Search for the cell housing the specified text and yield its [X, Y] center coordinate. 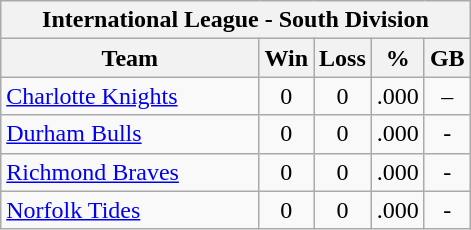
Team [130, 58]
Win [286, 58]
Norfolk Tides [130, 210]
Loss [343, 58]
Durham Bulls [130, 134]
Charlotte Knights [130, 96]
Richmond Braves [130, 172]
– [447, 96]
International League - South Division [236, 20]
GB [447, 58]
% [398, 58]
